Scan for the cell matching the given text and deliver its (x, y) coordinate at center. 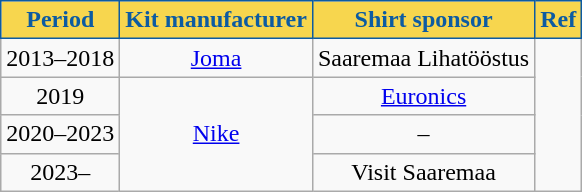
2023– (60, 172)
2019 (60, 96)
Visit Saaremaa (423, 172)
Joma (216, 58)
– (423, 134)
Nike (216, 134)
Saaremaa Lihatööstus (423, 58)
Ref (558, 20)
Kit manufacturer (216, 20)
2013–2018 (60, 58)
Shirt sponsor (423, 20)
Euronics (423, 96)
2020–2023 (60, 134)
Period (60, 20)
